Capture the cell that displays the provided text and extract its [x, y] central coordinate. 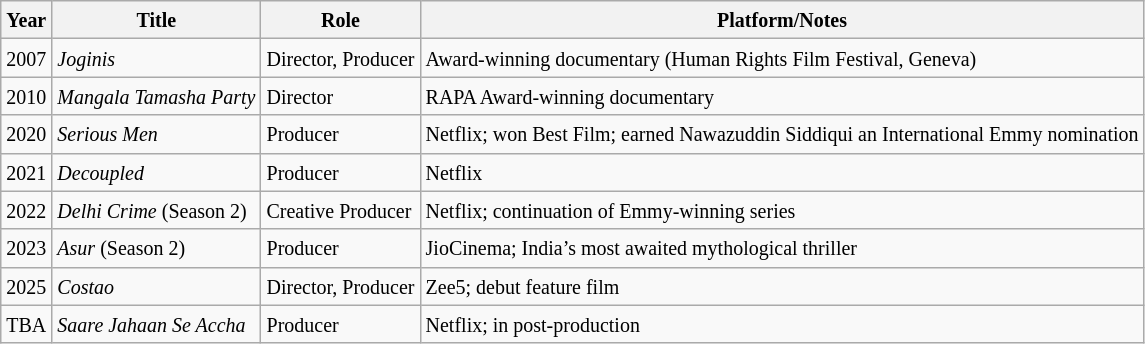
2020 [26, 134]
Director [340, 96]
2010 [26, 96]
RAPA Award-winning documentary [782, 96]
Netflix; won Best Film; earned Nawazuddin Siddiqui an International Emmy nomination [782, 134]
JioCinema; India’s most awaited mythological thriller [782, 248]
Joginis [156, 58]
Netflix; in post-production [782, 324]
2022 [26, 210]
Netflix [782, 172]
Serious Men [156, 134]
2007 [26, 58]
Title [156, 20]
Netflix; continuation of Emmy-winning series [782, 210]
Decoupled [156, 172]
2021 [26, 172]
Year [26, 20]
Asur (Season 2) [156, 248]
2025 [26, 286]
Mangala Tamasha Party [156, 96]
Saare Jahaan Se Accha [156, 324]
Platform/Notes [782, 20]
Costao [156, 286]
Zee5; debut feature film [782, 286]
TBA [26, 324]
Role [340, 20]
2023 [26, 248]
Delhi Crime (Season 2) [156, 210]
Creative Producer [340, 210]
Award-winning documentary (Human Rights Film Festival, Geneva) [782, 58]
